Locate the cell with the specified text and output its (x, y) center coordinate. 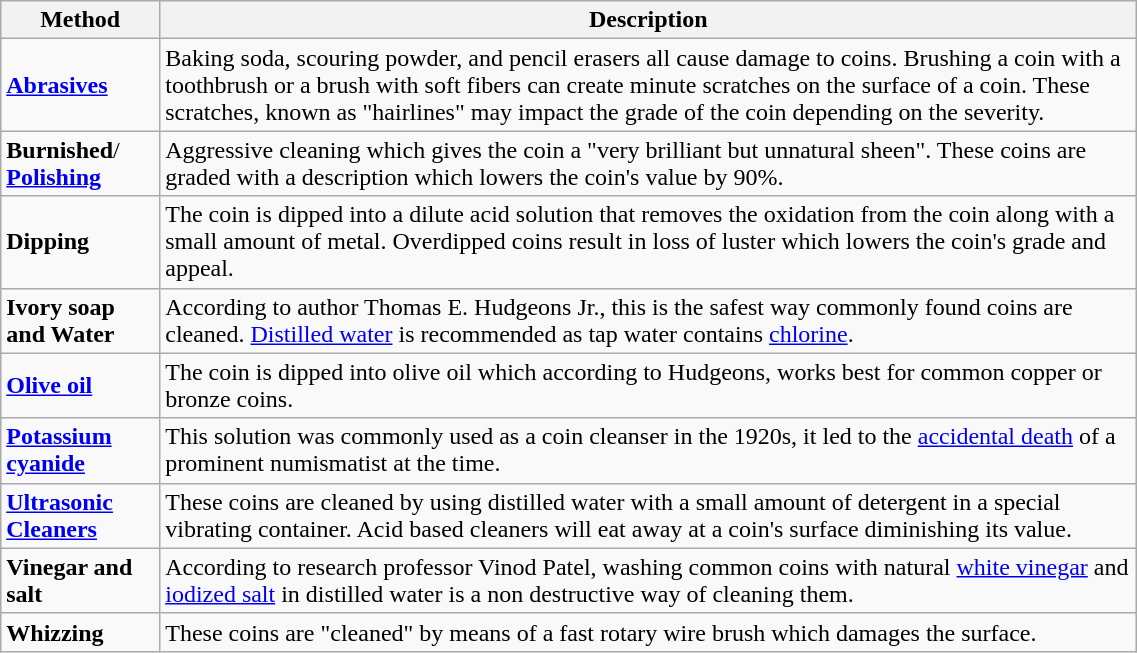
Vinegar and salt (80, 580)
These coins are "cleaned" by means of a fast rotary wire brush which damages the surface. (648, 632)
This solution was commonly used as a coin cleanser in the 1920s, it led to the accidental death of a prominent numismatist at the time. (648, 450)
Ivory soap and Water (80, 320)
Burnished/Polishing (80, 164)
Method (80, 20)
The coin is dipped into olive oil which according to Hudgeons, works best for common copper or bronze coins. (648, 386)
Description (648, 20)
Potassium cyanide (80, 450)
Olive oil (80, 386)
Whizzing (80, 632)
Dipping (80, 242)
Ultrasonic Cleaners (80, 516)
Abrasives (80, 85)
